Output the (x, y) coordinate of the center of the cell containing the given text.  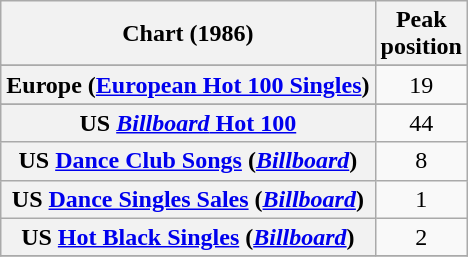
Peakposition (421, 34)
US Dance Singles Sales (Billboard) (188, 199)
1 (421, 199)
US Hot Black Singles (Billboard) (188, 237)
19 (421, 85)
44 (421, 123)
2 (421, 237)
Europe (European Hot 100 Singles) (188, 85)
US Dance Club Songs (Billboard) (188, 161)
8 (421, 161)
US Billboard Hot 100 (188, 123)
Chart (1986) (188, 34)
